Extract the [X, Y] coordinate from the center of the cell holding the provided text.  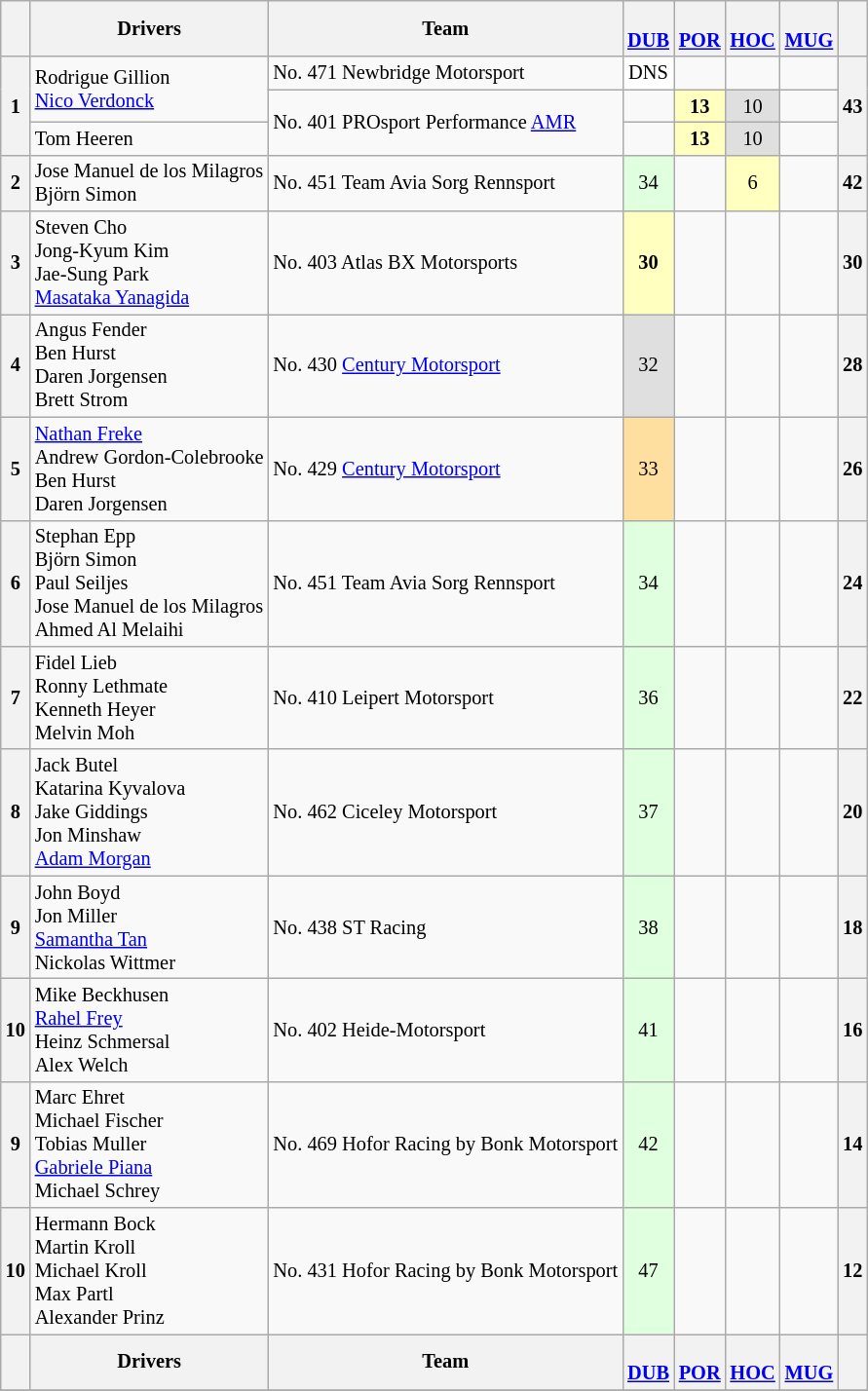
37 [649, 812]
No. 410 Leipert Motorsport [445, 697]
No. 403 Atlas BX Motorsports [445, 263]
43 [852, 105]
No. 438 ST Racing [445, 927]
8 [16, 812]
Marc Ehret Michael Fischer Tobias Muller Gabriele Piana Michael Schrey [150, 1145]
No. 462 Ciceley Motorsport [445, 812]
41 [649, 1030]
24 [852, 583]
2 [16, 183]
22 [852, 697]
32 [649, 365]
No. 402 Heide-Motorsport [445, 1030]
18 [852, 927]
No. 431 Hofor Racing by Bonk Motorsport [445, 1271]
16 [852, 1030]
Angus Fender Ben Hurst Daren Jorgensen Brett Strom [150, 365]
14 [852, 1145]
No. 430 Century Motorsport [445, 365]
Fidel Lieb Ronny Lethmate Kenneth Heyer Melvin Moh [150, 697]
DNS [649, 73]
Steven Cho Jong-Kyum Kim Jae-Sung Park Masataka Yanagida [150, 263]
4 [16, 365]
38 [649, 927]
1 [16, 105]
7 [16, 697]
3 [16, 263]
Nathan Freke Andrew Gordon-Colebrooke Ben Hurst Daren Jorgensen [150, 469]
33 [649, 469]
12 [852, 1271]
26 [852, 469]
Mike Beckhusen Rahel Frey Heinz Schmersal Alex Welch [150, 1030]
No. 469 Hofor Racing by Bonk Motorsport [445, 1145]
John Boyd Jon Miller Samantha Tan Nickolas Wittmer [150, 927]
Hermann Bock Martin Kroll Michael Kroll Max Partl Alexander Prinz [150, 1271]
Rodrigue Gillion Nico Verdonck [150, 90]
No. 401 PROsport Performance AMR [445, 123]
Tom Heeren [150, 138]
Jack Butel Katarina Kyvalova Jake Giddings Jon Minshaw Adam Morgan [150, 812]
20 [852, 812]
47 [649, 1271]
No. 471 Newbridge Motorsport [445, 73]
No. 429 Century Motorsport [445, 469]
28 [852, 365]
Stephan Epp Björn Simon Paul Seiljes Jose Manuel de los Milagros Ahmed Al Melaihi [150, 583]
36 [649, 697]
Jose Manuel de los Milagros Björn Simon [150, 183]
5 [16, 469]
